Scan for the cell matching the given text and deliver its (X, Y) coordinate at center. 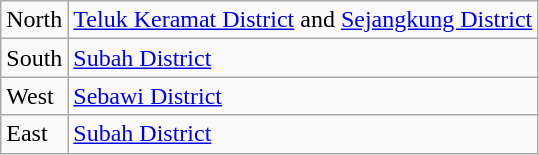
South (34, 58)
Teluk Keramat District and Sejangkung District (303, 20)
East (34, 134)
Sebawi District (303, 96)
North (34, 20)
West (34, 96)
